Return (x, y) of the center of cell containing provided text 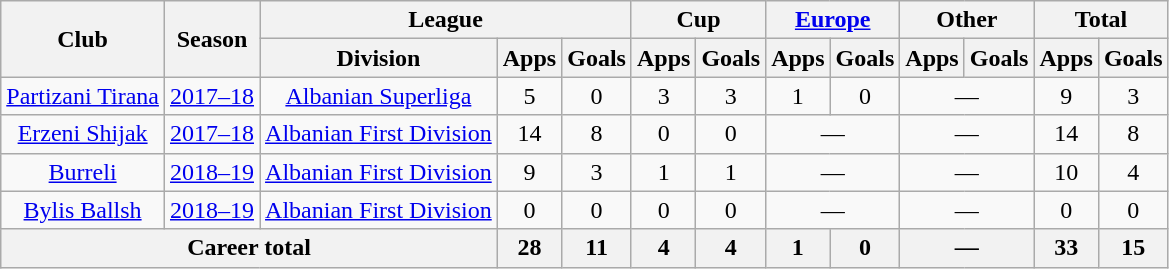
Erzeni Shijak (83, 134)
10 (1066, 172)
33 (1066, 248)
Division (379, 58)
Europe (833, 20)
Club (83, 39)
Career total (249, 248)
11 (597, 248)
Season (212, 39)
Total (1101, 20)
Cup (698, 20)
15 (1133, 248)
Partizani Tirana (83, 96)
Bylis Ballsh (83, 210)
Burreli (83, 172)
Albanian Superliga (379, 96)
League (446, 20)
5 (529, 96)
Other (967, 20)
28 (529, 248)
